Identify which cell holds the provided text, then report its [X, Y] central coordinate. 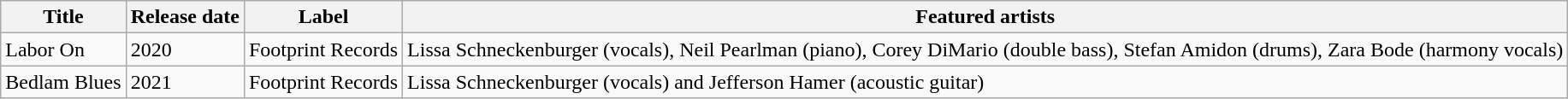
Lissa Schneckenburger (vocals) and Jefferson Hamer (acoustic guitar) [985, 82]
2021 [185, 82]
Label [323, 17]
Release date [185, 17]
Labor On [63, 49]
Featured artists [985, 17]
Lissa Schneckenburger (vocals), Neil Pearlman (piano), Corey DiMario (double bass), Stefan Amidon (drums), Zara Bode (harmony vocals) [985, 49]
Title [63, 17]
Bedlam Blues [63, 82]
2020 [185, 49]
